Locate the cell with the specified text and output its [x, y] center coordinate. 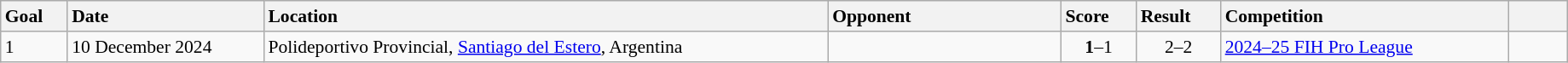
Date [165, 16]
Score [1098, 16]
Opponent [945, 16]
2024–25 FIH Pro League [1365, 47]
Competition [1365, 16]
10 December 2024 [165, 47]
2–2 [1178, 47]
1 [34, 47]
1–1 [1098, 47]
Polideportivo Provincial, Santiago del Estero, Argentina [546, 47]
Result [1178, 16]
Location [546, 16]
Goal [34, 16]
